From the cell containing the given text, extract its center point as [x, y] coordinate. 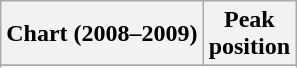
Peakposition [249, 34]
Chart (2008–2009) [102, 34]
